For the text-containing cell, return its midpoint in [x, y] coordinate format. 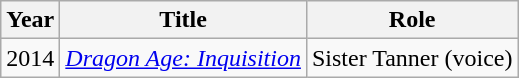
Dragon Age: Inquisition [184, 58]
Year [30, 20]
Sister Tanner (voice) [412, 58]
2014 [30, 58]
Role [412, 20]
Title [184, 20]
